For the text-containing cell, return its midpoint in (x, y) coordinate format. 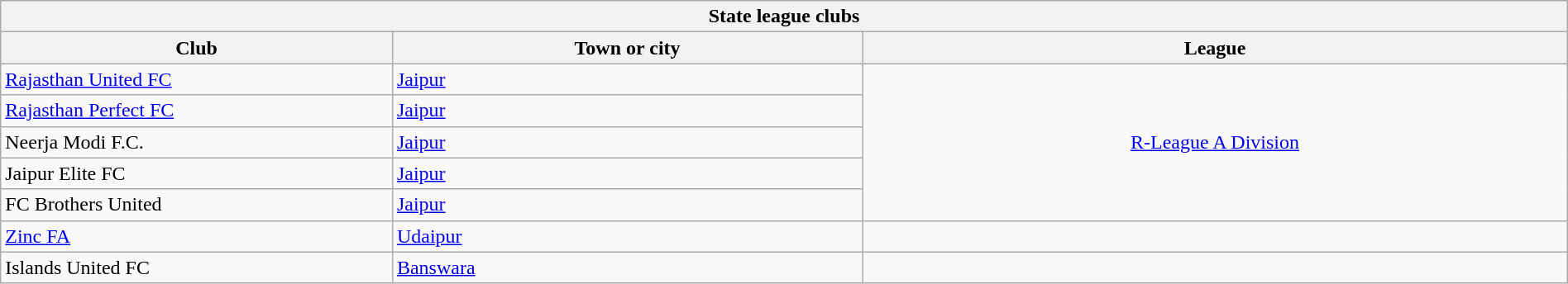
Zinc FA (197, 236)
Town or city (627, 48)
Islands United FC (197, 267)
Rajasthan United FC (197, 79)
Neerja Modi F.C. (197, 142)
League (1216, 48)
State league clubs (784, 17)
R-League A Division (1216, 142)
Rajasthan Perfect FC (197, 111)
Club (197, 48)
Banswara (627, 267)
FC Brothers United (197, 205)
Udaipur (627, 236)
Jaipur Elite FC (197, 173)
